Extract the (x, y) coordinate from the center of the cell holding the provided text.  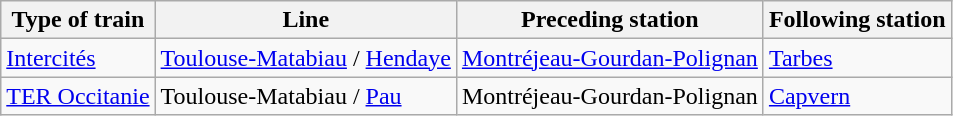
Intercités (78, 58)
Line (306, 20)
Type of train (78, 20)
Capvern (857, 96)
Tarbes (857, 58)
Toulouse-Matabiau / Pau (306, 96)
Preceding station (610, 20)
TER Occitanie (78, 96)
Following station (857, 20)
Toulouse-Matabiau / Hendaye (306, 58)
